Return [x, y] of the center of cell containing provided text 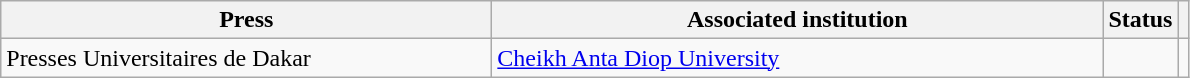
Status [1140, 20]
Cheikh Anta Diop University [798, 58]
Presses Universitaires de Dakar [246, 58]
Press [246, 20]
Associated institution [798, 20]
